Return the (x, y) coordinate for the center point of the cell that contains the specified text.  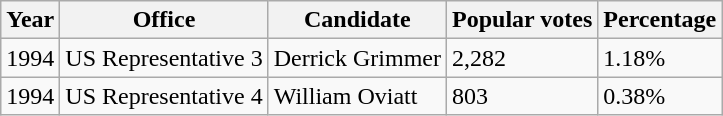
2,282 (522, 58)
803 (522, 96)
Derrick Grimmer (357, 58)
US Representative 4 (164, 96)
Year (30, 20)
US Representative 3 (164, 58)
1.18% (660, 58)
William Oviatt (357, 96)
0.38% (660, 96)
Percentage (660, 20)
Popular votes (522, 20)
Office (164, 20)
Candidate (357, 20)
